Locate the cell with the specified text and output its (x, y) center coordinate. 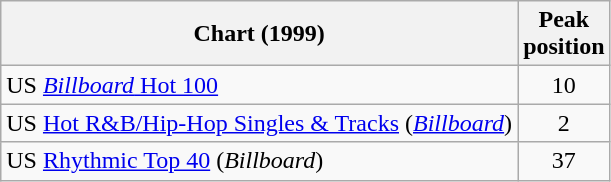
US Billboard Hot 100 (260, 85)
37 (564, 161)
US Hot R&B/Hip-Hop Singles & Tracks (Billboard) (260, 123)
10 (564, 85)
US Rhythmic Top 40 (Billboard) (260, 161)
2 (564, 123)
Peakposition (564, 34)
Chart (1999) (260, 34)
